Return [x, y] of the center of cell containing provided text 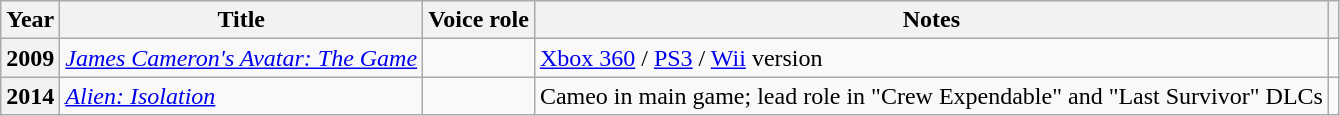
2014 [30, 96]
Alien: Isolation [242, 96]
2009 [30, 58]
Year [30, 20]
James Cameron's Avatar: The Game [242, 58]
Xbox 360 / PS3 / Wii version [931, 58]
Title [242, 20]
Notes [931, 20]
Cameo in main game; lead role in "Crew Expendable" and "Last Survivor" DLCs [931, 96]
Voice role [479, 20]
